Determine the [X, Y] coordinate at the center of the cell enclosing the given text.  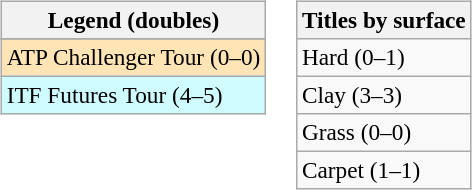
Titles by surface [384, 20]
ATP Challenger Tour (0–0) [133, 57]
Carpet (1–1) [384, 171]
Clay (3–3) [384, 95]
Legend (doubles) [133, 20]
Hard (0–1) [384, 57]
Grass (0–0) [384, 133]
ITF Futures Tour (4–5) [133, 95]
